Capture the cell that displays the provided text and extract its (X, Y) central coordinate. 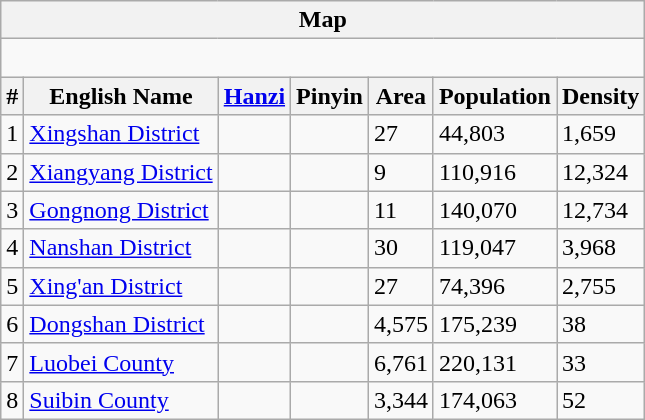
2,755 (600, 286)
110,916 (494, 172)
220,131 (494, 362)
38 (600, 324)
140,070 (494, 210)
7 (12, 362)
6 (12, 324)
Suibin County (121, 400)
12,324 (600, 172)
Xingshan District (121, 134)
8 (12, 400)
4 (12, 248)
30 (400, 248)
5 (12, 286)
12,734 (600, 210)
174,063 (494, 400)
Density (600, 96)
33 (600, 362)
English Name (121, 96)
6,761 (400, 362)
4,575 (400, 324)
Nanshan District (121, 248)
Pinyin (330, 96)
Luobei County (121, 362)
74,396 (494, 286)
Population (494, 96)
119,047 (494, 248)
1 (12, 134)
9 (400, 172)
Dongshan District (121, 324)
Xiangyang District (121, 172)
2 (12, 172)
Xing'an District (121, 286)
175,239 (494, 324)
Gongnong District (121, 210)
11 (400, 210)
52 (600, 400)
Hanzi (254, 96)
1,659 (600, 134)
3 (12, 210)
Area (400, 96)
3,968 (600, 248)
44,803 (494, 134)
Map (323, 20)
3,344 (400, 400)
# (12, 96)
